Determine the [x, y] coordinate at the center of the cell enclosing the given text.  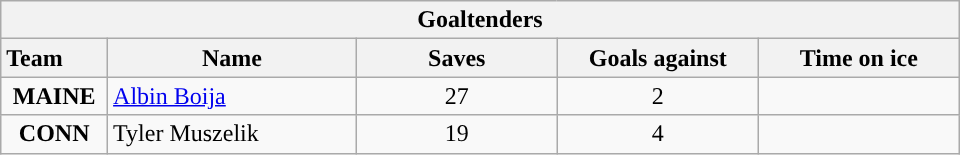
Albin Boija [232, 96]
27 [456, 96]
Team [54, 58]
4 [658, 134]
19 [456, 134]
CONN [54, 134]
2 [658, 96]
Time on ice [858, 58]
Tyler Muszelik [232, 134]
MAINE [54, 96]
Goaltenders [480, 20]
Saves [456, 58]
Goals against [658, 58]
Name [232, 58]
